From the cell containing the given text, extract its center point as (x, y) coordinate. 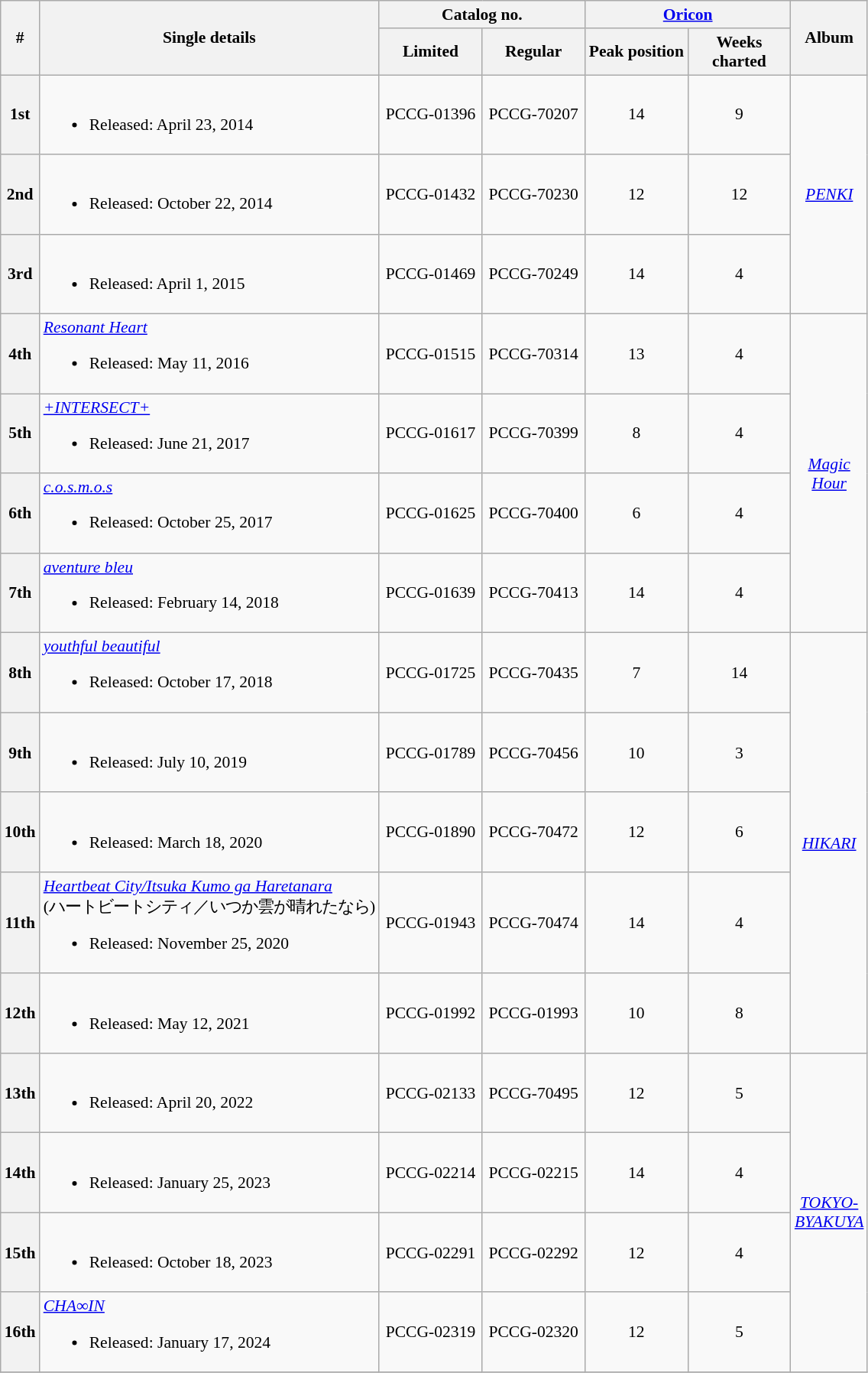
Released: March 18, 2020 (209, 833)
PCCG-01396 (431, 115)
9 (740, 115)
Released: May 12, 2021 (209, 1014)
1st (20, 115)
14th (20, 1173)
c.o.s.m.o.sReleased: October 25, 2017 (209, 513)
8th (20, 673)
PCCG-70456 (533, 752)
PCCG-01625 (431, 513)
PCCG-70495 (533, 1093)
Regular (533, 52)
PCCG-70435 (533, 673)
Catalog no. (481, 15)
PCCG-02214 (431, 1173)
2nd (20, 194)
3 (740, 752)
Limited (431, 52)
3rd (20, 274)
PCCG-02292 (533, 1253)
CHA∞IN Released: January 17, 2024 (209, 1332)
TOKYO-BYAKUYA (830, 1212)
PCCG-70400 (533, 513)
PCCG-01432 (431, 194)
7th (20, 593)
Single details (209, 38)
Resonant HeartReleased: May 11, 2016 (209, 354)
15th (20, 1253)
Peak position (636, 52)
PCCG-70413 (533, 593)
PCCG-02291 (431, 1253)
PCCG-70249 (533, 274)
PCCG-02215 (533, 1173)
+INTERSECT+Released: June 21, 2017 (209, 433)
PENKI (830, 194)
PCCG-01993 (533, 1014)
PCCG-02319 (431, 1332)
16th (20, 1332)
Released: April 20, 2022 (209, 1093)
PCCG-01639 (431, 593)
Album (830, 38)
PCCG-70474 (533, 923)
Released: October 22, 2014 (209, 194)
HIKARI (830, 843)
9th (20, 752)
Magic Hour (830, 474)
PCCG-01469 (431, 274)
13 (636, 354)
13th (20, 1093)
aventure bleuReleased: February 14, 2018 (209, 593)
PCCG-70314 (533, 354)
PCCG-70230 (533, 194)
PCCG-70472 (533, 833)
Released: April 23, 2014 (209, 115)
11th (20, 923)
12th (20, 1014)
youthful beautifulReleased: October 17, 2018 (209, 673)
PCCG-70399 (533, 433)
Released: October 18, 2023 (209, 1253)
PCCG-02133 (431, 1093)
Released: April 1, 2015 (209, 274)
PCCG-01890 (431, 833)
PCCG-70207 (533, 115)
Heartbeat City/Itsuka Kumo ga Haretanara(ハートビートシティ／いつか雲が晴れたなら)Released: November 25, 2020 (209, 923)
# (20, 38)
Released: January 25, 2023 (209, 1173)
PCCG-01943 (431, 923)
Released: July 10, 2019 (209, 752)
4th (20, 354)
PCCG-01992 (431, 1014)
PCCG-01789 (431, 752)
10th (20, 833)
6th (20, 513)
7 (636, 673)
PCCG-01725 (431, 673)
PCCG-02320 (533, 1332)
PCCG-01617 (431, 433)
5th (20, 433)
Oricon (688, 15)
Weeks charted (740, 52)
PCCG-01515 (431, 354)
